Determine the (x, y) coordinate at the center of the cell enclosing the given text.  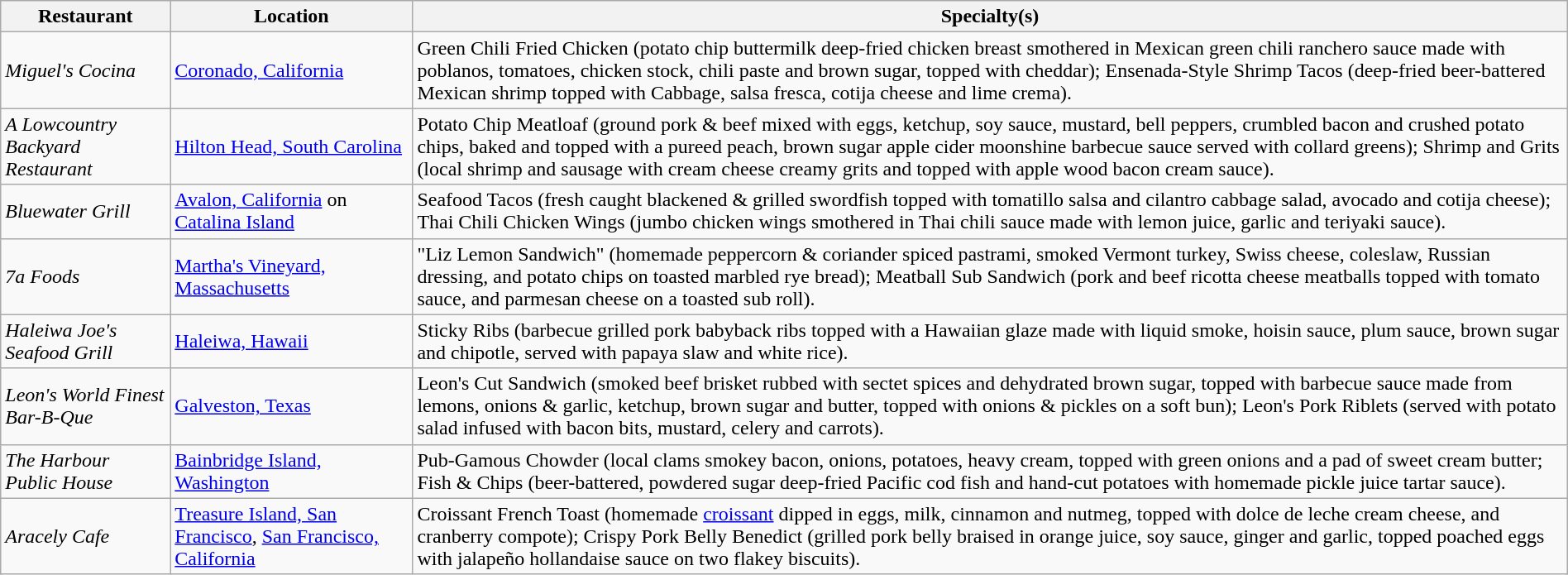
Avalon, California on Catalina Island (291, 212)
Haleiwa Joe's Seafood Grill (86, 341)
Haleiwa, Hawaii (291, 341)
A Lowcountry Backyard Restaurant (86, 146)
Hilton Head, South Carolina (291, 146)
Specialty(s) (990, 17)
Leon's World Finest Bar-B-Que (86, 406)
Coronado, California (291, 70)
The Harbour Public House (86, 472)
Restaurant (86, 17)
7a Foods (86, 276)
Bluewater Grill (86, 212)
Location (291, 17)
Martha's Vineyard, Massachusetts (291, 276)
Bainbridge Island, Washington (291, 472)
Treasure Island, San Francisco, San Francisco, California (291, 536)
Aracely Cafe (86, 536)
Miguel's Cocina (86, 70)
Galveston, Texas (291, 406)
